Locate the cell with the specified text and output its [X, Y] center coordinate. 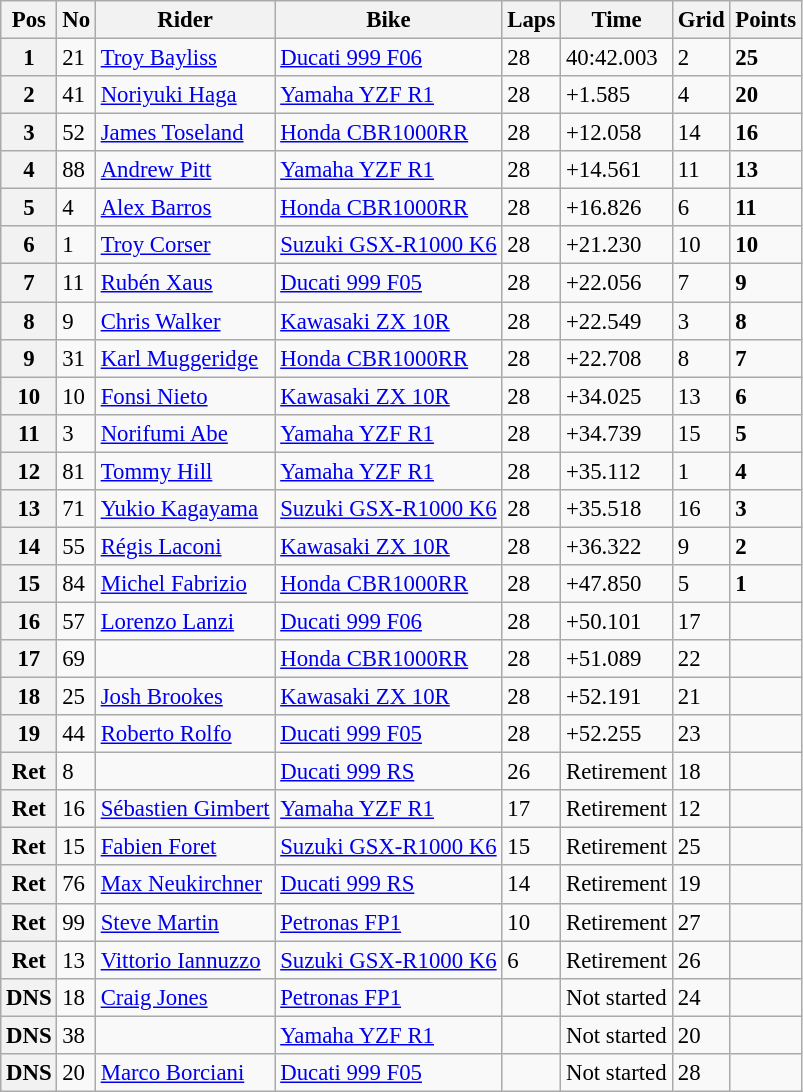
Roberto Rolfo [185, 734]
Bike [388, 20]
Time [617, 20]
52 [76, 133]
No [76, 20]
76 [76, 885]
+34.025 [617, 396]
Michel Fabrizio [185, 584]
71 [76, 509]
Troy Corser [185, 245]
Alex Barros [185, 208]
James Toseland [185, 133]
+22.056 [617, 283]
88 [76, 170]
Chris Walker [185, 321]
+22.708 [617, 358]
Noriyuki Haga [185, 95]
44 [76, 734]
Craig Jones [185, 997]
Josh Brookes [185, 697]
Fonsi Nieto [185, 396]
+35.112 [617, 471]
57 [76, 621]
81 [76, 471]
Rubén Xaus [185, 283]
84 [76, 584]
Points [766, 20]
+1.585 [617, 95]
+14.561 [617, 170]
38 [76, 1035]
Vittorio Iannuzzo [185, 960]
+22.549 [617, 321]
+34.739 [617, 433]
Marco Borciani [185, 1073]
+52.255 [617, 734]
23 [700, 734]
40:42.003 [617, 58]
Grid [700, 20]
Régis Laconi [185, 546]
Laps [532, 20]
+36.322 [617, 546]
31 [76, 358]
Fabien Foret [185, 847]
55 [76, 546]
27 [700, 922]
+16.826 [617, 208]
Steve Martin [185, 922]
+47.850 [617, 584]
22 [700, 659]
Lorenzo Lanzi [185, 621]
69 [76, 659]
+35.518 [617, 509]
+12.058 [617, 133]
+51.089 [617, 659]
Max Neukirchner [185, 885]
41 [76, 95]
Karl Muggeridge [185, 358]
Sébastien Gimbert [185, 809]
99 [76, 922]
+52.191 [617, 697]
+21.230 [617, 245]
Tommy Hill [185, 471]
Rider [185, 20]
Andrew Pitt [185, 170]
Norifumi Abe [185, 433]
+50.101 [617, 621]
Yukio Kagayama [185, 509]
24 [700, 997]
Pos [29, 20]
Troy Bayliss [185, 58]
